For the text-containing cell, return its midpoint in [x, y] coordinate format. 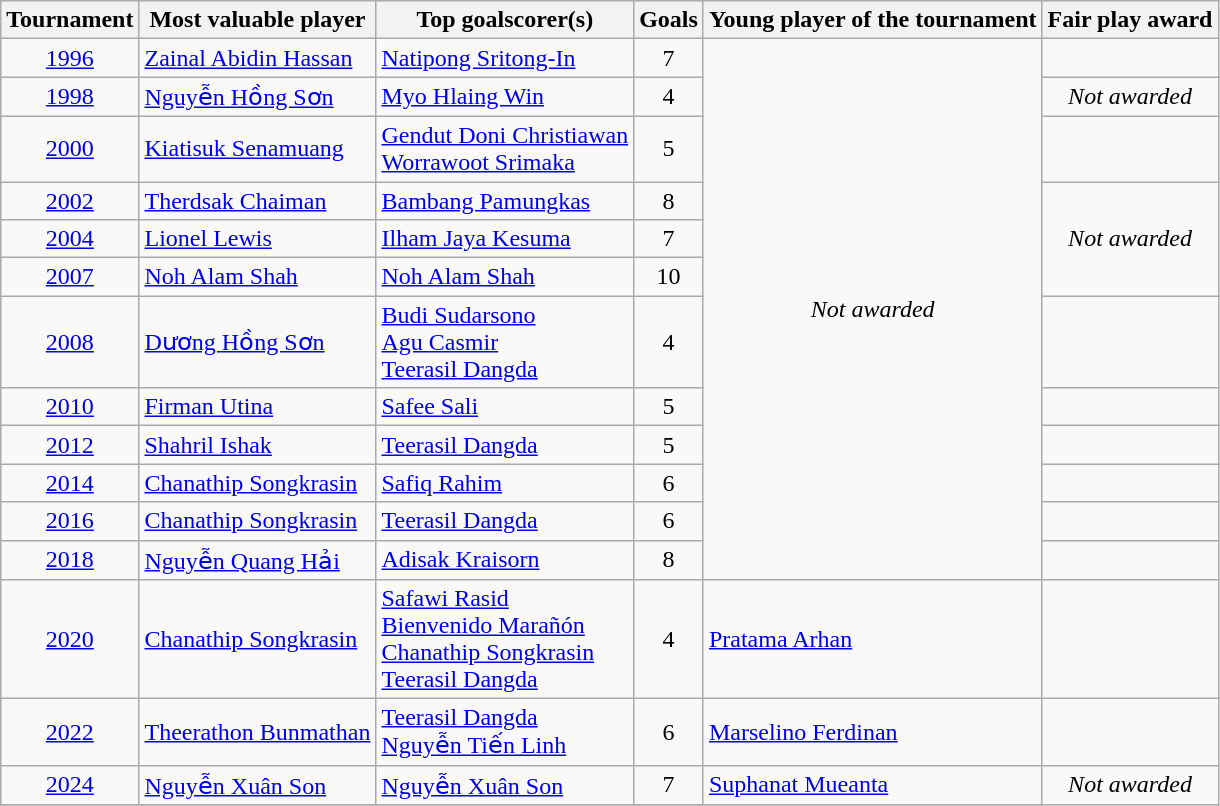
2007 [70, 277]
Zainal Abidin Hassan [258, 58]
Gendut Doni Christiawan Worrawoot Srimaka [505, 148]
Nguyễn Quang Hải [258, 560]
Ilham Jaya Kesuma [505, 239]
2022 [70, 732]
Budi Sudarsono Agu Casmir Teerasil Dangda [505, 342]
2008 [70, 342]
2000 [70, 148]
Shahril Ishak [258, 445]
Nguyễn Hồng Sơn [258, 97]
Fair play award [1130, 20]
Dương Hồng Sơn [258, 342]
2016 [70, 521]
Safiq Rahim [505, 483]
Adisak Kraisorn [505, 560]
2018 [70, 560]
2004 [70, 239]
Goals [669, 20]
2014 [70, 483]
10 [669, 277]
2010 [70, 407]
2020 [70, 640]
Top goalscorer(s) [505, 20]
Natipong Sritong-In [505, 58]
Marselino Ferdinan [872, 732]
Myo Hlaing Win [505, 97]
Kiatisuk Senamuang [258, 148]
2012 [70, 445]
Safawi Rasid Bienvenido Marañón Chanathip Songkrasin Teerasil Dangda [505, 640]
Lionel Lewis [258, 239]
Firman Utina [258, 407]
1996 [70, 58]
Therdsak Chaiman [258, 201]
Most valuable player [258, 20]
Safee Sali [505, 407]
Teerasil Dangda Nguyễn Tiến Linh [505, 732]
2002 [70, 201]
Young player of the tournament [872, 20]
Bambang Pamungkas [505, 201]
Pratama Arhan [872, 640]
Suphanat Mueanta [872, 785]
Tournament [70, 20]
1998 [70, 97]
Theerathon Bunmathan [258, 732]
2024 [70, 785]
